For the text-containing cell, return its midpoint in [X, Y] coordinate format. 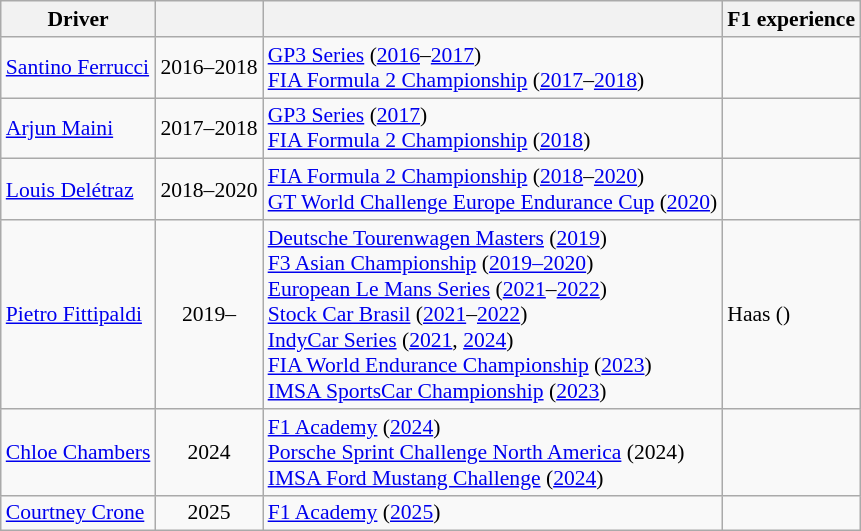
GP3 Series (2016–2017)FIA Formula 2 Championship (2017–2018) [493, 68]
2025 [208, 513]
F1 Academy (2024)Porsche Sprint Challenge North America (2024)IMSA Ford Mustang Challenge (2024) [493, 452]
F1 Academy (2025) [493, 513]
2024 [208, 452]
Driver [78, 19]
Haas () [791, 314]
Louis Delétraz [78, 190]
Chloe Chambers [78, 452]
FIA Formula 2 Championship (2018–2020)GT World Challenge Europe Endurance Cup (2020) [493, 190]
Courtney Crone [78, 513]
Arjun Maini [78, 128]
2017–2018 [208, 128]
Santino Ferrucci [78, 68]
2018–2020 [208, 190]
GP3 Series (2017)FIA Formula 2 Championship (2018) [493, 128]
2019– [208, 314]
F1 experience [791, 19]
2016–2018 [208, 68]
Pietro Fittipaldi [78, 314]
